From the cell containing the given text, extract its center point as (x, y) coordinate. 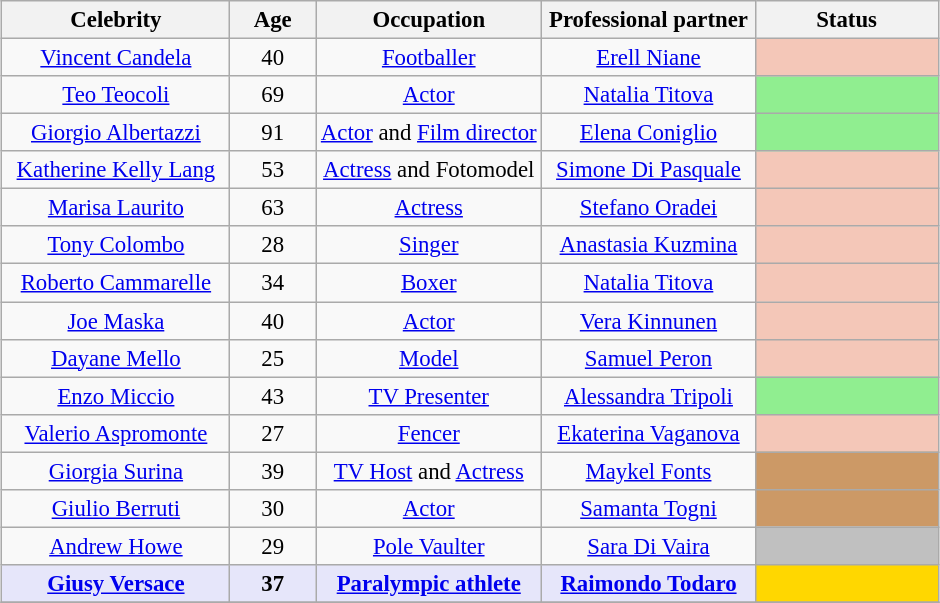
Actor and Film director (429, 133)
TV Presenter (429, 396)
63 (273, 208)
Giusy Versace (116, 584)
Samanta Togni (648, 508)
Dayane Mello (116, 358)
69 (273, 95)
Ekaterina Vaganova (648, 433)
Valerio Aspromonte (116, 433)
29 (273, 546)
39 (273, 471)
Celebrity (116, 20)
Actress (429, 208)
91 (273, 133)
Katherine Kelly Lang (116, 170)
Raimondo Todaro (648, 584)
Giulio Berruti (116, 508)
43 (273, 396)
Simone Di Pasquale (648, 170)
37 (273, 584)
Pole Vaulter (429, 546)
Vincent Candela (116, 57)
30 (273, 508)
Stefano Oradei (648, 208)
Erell Niane (648, 57)
Boxer (429, 283)
Maykel Fonts (648, 471)
Vera Kinnunen (648, 321)
Marisa Laurito (116, 208)
Actress and Fotomodel (429, 170)
Footballer (429, 57)
Singer (429, 245)
Teo Teocoli (116, 95)
Age (273, 20)
Anastasia Kuzmina (648, 245)
Joe Maska (116, 321)
Elena Coniglio (648, 133)
28 (273, 245)
Sara Di Vaira (648, 546)
25 (273, 358)
Giorgio Albertazzi (116, 133)
Tony Colombo (116, 245)
Alessandra Tripoli (648, 396)
34 (273, 283)
Paralympic athlete (429, 584)
Model (429, 358)
Enzo Miccio (116, 396)
TV Host and Actress (429, 471)
53 (273, 170)
Giorgia Surina (116, 471)
Professional partner (648, 20)
Fencer (429, 433)
27 (273, 433)
Occupation (429, 20)
Andrew Howe (116, 546)
Samuel Peron (648, 358)
Status (846, 20)
Roberto Cammarelle (116, 283)
